Determine the (X, Y) coordinate at the center of the cell enclosing the given text.  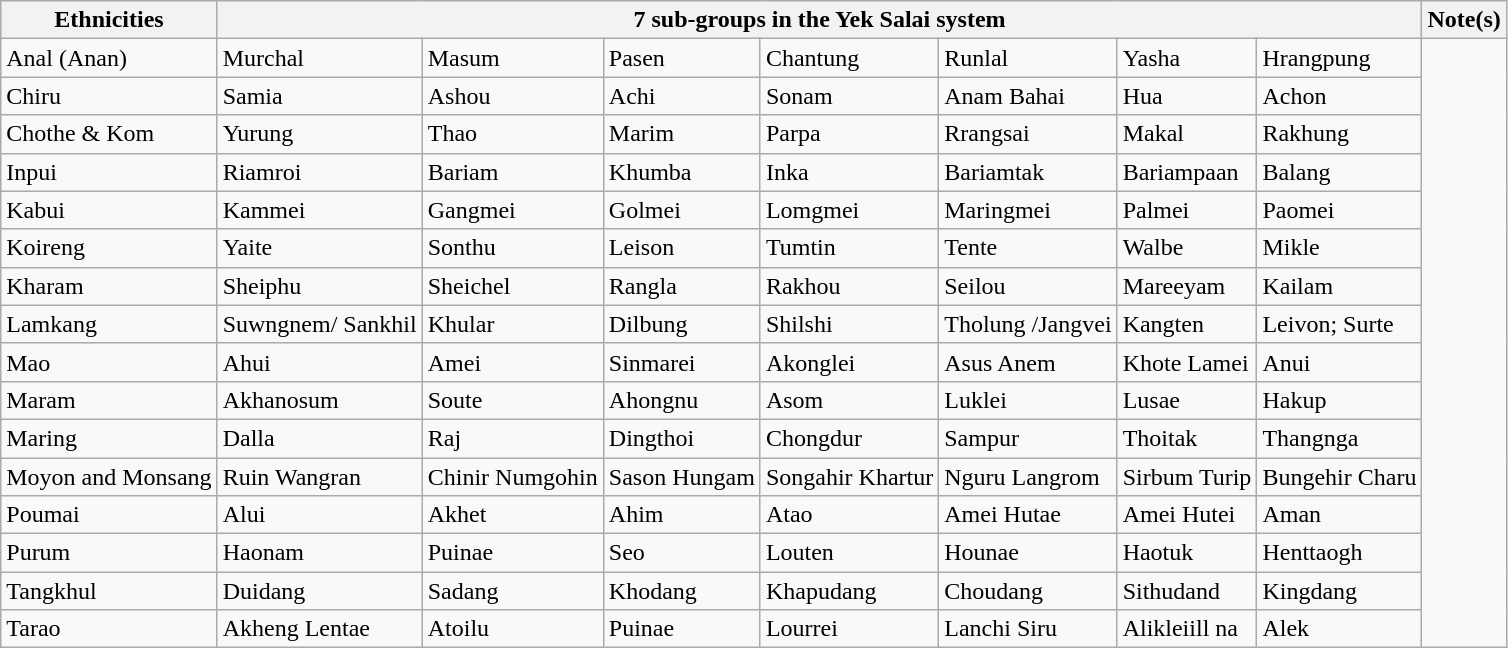
Akhanosum (320, 400)
Khote Lamei (1187, 362)
Atao (849, 515)
Henttaogh (1340, 553)
Bariampaan (1187, 172)
Kharam (109, 286)
Khumba (682, 172)
Ashou (512, 96)
Haonam (320, 553)
Tente (1028, 248)
Suwngnem/ Sankhil (320, 324)
Sonam (849, 96)
Duidang (320, 591)
Anal (Anan) (109, 58)
Lanchi Siru (1028, 629)
Golmei (682, 210)
Aman (1340, 515)
Chantung (849, 58)
Dilbung (682, 324)
Yaite (320, 248)
Inpui (109, 172)
Alui (320, 515)
Akonglei (849, 362)
Amei Hutei (1187, 515)
Purum (109, 553)
Runlal (1028, 58)
Atoilu (512, 629)
Lamkang (109, 324)
Maringmei (1028, 210)
Note(s) (1464, 20)
Pasen (682, 58)
Hua (1187, 96)
Leison (682, 248)
Amei Hutae (1028, 515)
Chothe & Kom (109, 134)
Inka (849, 172)
Sampur (1028, 438)
Chongdur (849, 438)
7 sub-groups in the Yek Salai system (820, 20)
Kailam (1340, 286)
Tangkhul (109, 591)
Achi (682, 96)
Yasha (1187, 58)
Khodang (682, 591)
Walbe (1187, 248)
Nguru Langrom (1028, 477)
Asus Anem (1028, 362)
Dingthoi (682, 438)
Rakhung (1340, 134)
Lomgmei (849, 210)
Sirbum Turip (1187, 477)
Shilshi (849, 324)
Akheng Lentae (320, 629)
Hounae (1028, 553)
Mareeyam (1187, 286)
Amei (512, 362)
Lusae (1187, 400)
Leivon; Surte (1340, 324)
Sheiphu (320, 286)
Sonthu (512, 248)
Anui (1340, 362)
Tholung /Jangvei (1028, 324)
Sithudand (1187, 591)
Ahongnu (682, 400)
Rangla (682, 286)
Riamroi (320, 172)
Hrangpung (1340, 58)
Ahim (682, 515)
Luklei (1028, 400)
Mikle (1340, 248)
Mao (109, 362)
Soute (512, 400)
Parpa (849, 134)
Seo (682, 553)
Kammei (320, 210)
Sheichel (512, 286)
Alikleiill na (1187, 629)
Anam Bahai (1028, 96)
Khapudang (849, 591)
Murchal (320, 58)
Choudang (1028, 591)
Asom (849, 400)
Akhet (512, 515)
Kangten (1187, 324)
Paomei (1340, 210)
Balang (1340, 172)
Dalla (320, 438)
Ruin Wangran (320, 477)
Chiru (109, 96)
Palmei (1187, 210)
Poumai (109, 515)
Yurung (320, 134)
Sason Hungam (682, 477)
Khular (512, 324)
Kingdang (1340, 591)
Maring (109, 438)
Bariam (512, 172)
Tumtin (849, 248)
Marim (682, 134)
Koireng (109, 248)
Moyon and Monsang (109, 477)
Thao (512, 134)
Samia (320, 96)
Sadang (512, 591)
Lourrei (849, 629)
Tarao (109, 629)
Rakhou (849, 286)
Kabui (109, 210)
Gangmei (512, 210)
Rrangsai (1028, 134)
Sinmarei (682, 362)
Songahir Khartur (849, 477)
Makal (1187, 134)
Seilou (1028, 286)
Ahui (320, 362)
Raj (512, 438)
Alek (1340, 629)
Thangnga (1340, 438)
Achon (1340, 96)
Bariamtak (1028, 172)
Ethnicities (109, 20)
Hakup (1340, 400)
Bungehir Charu (1340, 477)
Thoitak (1187, 438)
Chinir Numgohin (512, 477)
Louten (849, 553)
Haotuk (1187, 553)
Maram (109, 400)
Masum (512, 58)
